Search for the cell housing the specified text and yield its (x, y) center coordinate. 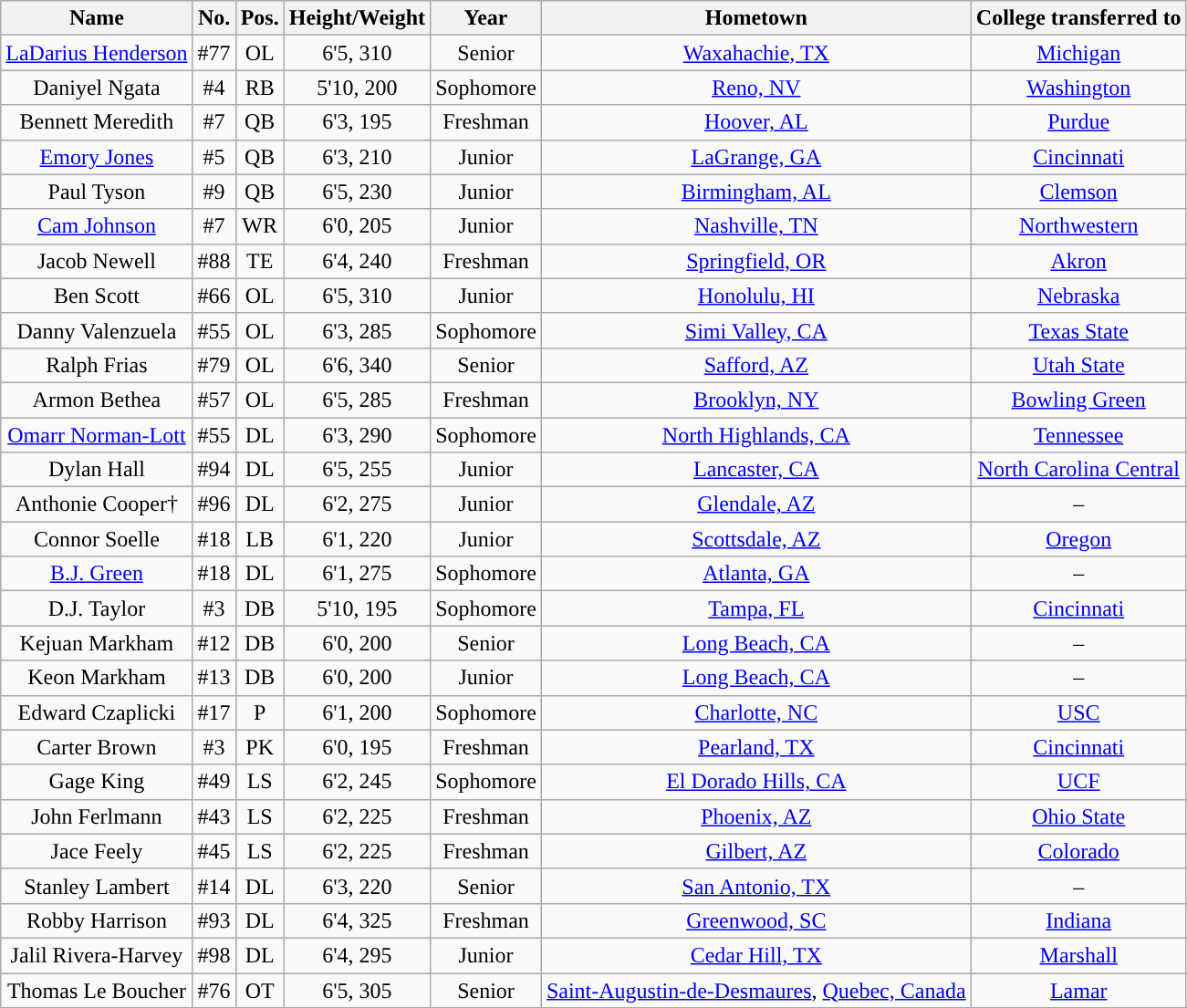
#43 (213, 816)
6'5, 305 (357, 990)
Purdue (1078, 122)
Simi Valley, CA (755, 330)
6'3, 285 (357, 330)
6'3, 195 (357, 122)
Bennett Meredith (97, 122)
Cedar Hill, TX (755, 955)
#13 (213, 678)
P (259, 712)
PK (259, 747)
6'5, 285 (357, 400)
OT (259, 990)
Jace Feely (97, 851)
Robby Harrison (97, 920)
Jalil Rivera-Harvey (97, 955)
Emory Jones (97, 157)
Lancaster, CA (755, 470)
Ralph Frias (97, 365)
#96 (213, 504)
Brooklyn, NY (755, 400)
Texas State (1078, 330)
Ohio State (1078, 816)
Nebraska (1078, 296)
6'5, 230 (357, 192)
LB (259, 539)
WR (259, 226)
Nashville, TN (755, 226)
Utah State (1078, 365)
Michigan (1078, 53)
Safford, AZ (755, 365)
Birmingham, AL (755, 192)
Cam Johnson (97, 226)
Pearland, TX (755, 747)
D.J. Taylor (97, 608)
#4 (213, 88)
#57 (213, 400)
Armon Bethea (97, 400)
Stanley Lambert (97, 886)
Kejuan Markham (97, 643)
Charlotte, NC (755, 712)
Saint-Augustin-de-Desmaures, Quebec, Canada (755, 990)
6'2, 245 (357, 782)
Paul Tyson (97, 192)
6'0, 195 (357, 747)
San Antonio, TX (755, 886)
Ben Scott (97, 296)
Glendale, AZ (755, 504)
6'5, 255 (357, 470)
6'3, 290 (357, 435)
Year (486, 18)
6'3, 210 (357, 157)
No. (213, 18)
El Dorado Hills, CA (755, 782)
Tennessee (1078, 435)
5'10, 195 (357, 608)
6'6, 340 (357, 365)
TE (259, 261)
6'0, 205 (357, 226)
Height/Weight (357, 18)
Reno, NV (755, 88)
USC (1078, 712)
Atlanta, GA (755, 574)
#17 (213, 712)
Daniyel Ngata (97, 88)
Springfield, OR (755, 261)
Omarr Norman-Lott (97, 435)
#88 (213, 261)
Lamar (1078, 990)
6'4, 295 (357, 955)
Hoover, AL (755, 122)
Waxahachie, TX (755, 53)
#14 (213, 886)
Tampa, FL (755, 608)
Keon Markham (97, 678)
Washington (1078, 88)
Indiana (1078, 920)
#49 (213, 782)
Akron (1078, 261)
#12 (213, 643)
LaDarius Henderson (97, 53)
RB (259, 88)
#98 (213, 955)
#5 (213, 157)
Honolulu, HI (755, 296)
6'1, 200 (357, 712)
Bowling Green (1078, 400)
Jacob Newell (97, 261)
6'4, 325 (357, 920)
#93 (213, 920)
#79 (213, 365)
North Carolina Central (1078, 470)
#66 (213, 296)
Clemson (1078, 192)
5'10, 200 (357, 88)
Scottsdale, AZ (755, 539)
#76 (213, 990)
6'1, 220 (357, 539)
College transferred to (1078, 18)
Colorado (1078, 851)
#9 (213, 192)
Marshall (1078, 955)
Danny Valenzuela (97, 330)
Edward Czaplicki (97, 712)
B.J. Green (97, 574)
Northwestern (1078, 226)
UCF (1078, 782)
Dylan Hall (97, 470)
Phoenix, AZ (755, 816)
Carter Brown (97, 747)
Connor Soelle (97, 539)
John Ferlmann (97, 816)
#94 (213, 470)
Gilbert, AZ (755, 851)
6'4, 240 (357, 261)
Anthonie Cooper† (97, 504)
#77 (213, 53)
Thomas Le Boucher (97, 990)
Gage King (97, 782)
6'1, 275 (357, 574)
North Highlands, CA (755, 435)
6'3, 220 (357, 886)
Hometown (755, 18)
Pos. (259, 18)
Name (97, 18)
Greenwood, SC (755, 920)
Oregon (1078, 539)
6'2, 275 (357, 504)
LaGrange, GA (755, 157)
#45 (213, 851)
